Identify which cell holds the provided text, then report its [X, Y] central coordinate. 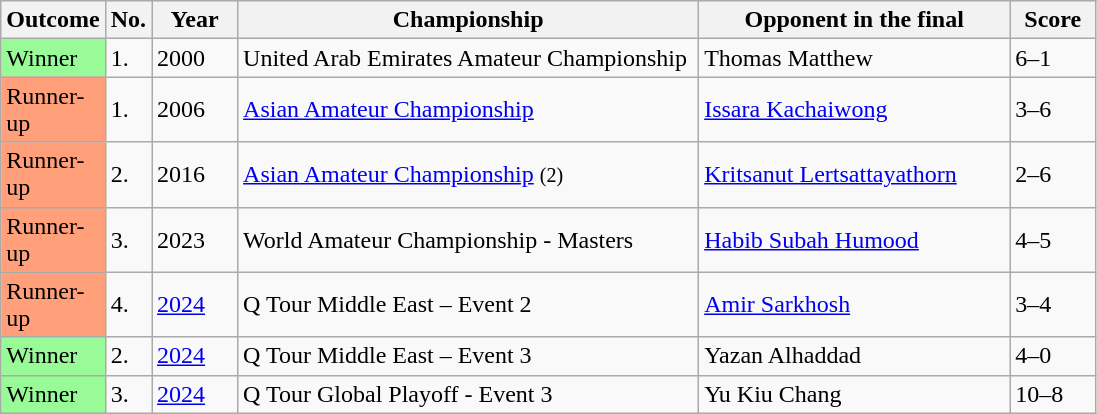
Q Tour Middle East – Event 3 [468, 356]
World Amateur Championship - Masters [468, 240]
3–4 [1053, 304]
Q Tour Middle East – Event 2 [468, 304]
Outcome [53, 20]
Habib Subah Humood [854, 240]
No. [128, 20]
2006 [195, 110]
Thomas Matthew [854, 58]
Yazan Alhaddad [854, 356]
Asian Amateur Championship (2) [468, 174]
United Arab Emirates Amateur Championship [468, 58]
4–0 [1053, 356]
6–1 [1053, 58]
Kritsanut Lertsattayathorn [854, 174]
Yu Kiu Chang [854, 394]
2–6 [1053, 174]
Amir Sarkhosh [854, 304]
Opponent in the final [854, 20]
Q Tour Global Playoff - Event 3 [468, 394]
Score [1053, 20]
Asian Amateur Championship [468, 110]
2016 [195, 174]
4–5 [1053, 240]
2023 [195, 240]
2000 [195, 58]
10–8 [1053, 394]
3–6 [1053, 110]
Championship [468, 20]
Issara Kachaiwong [854, 110]
Year [195, 20]
4. [128, 304]
